Return (x, y) of the center of cell containing provided text 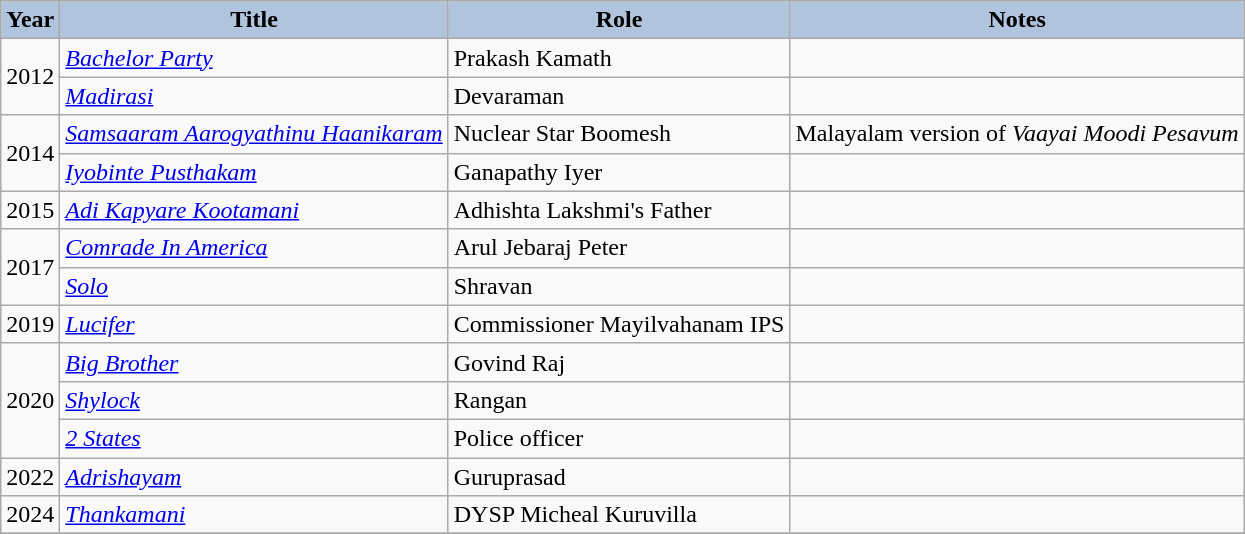
Ganapathy Iyer (619, 172)
Shylock (254, 400)
2014 (30, 153)
2019 (30, 324)
Lucifer (254, 324)
2022 (30, 477)
Notes (1017, 20)
DYSP Micheal Kuruvilla (619, 515)
2015 (30, 210)
Comrade In America (254, 248)
Adi Kapyare Kootamani (254, 210)
Guruprasad (619, 477)
Adrishayam (254, 477)
Commissioner Mayilvahanam IPS (619, 324)
Role (619, 20)
Samsaaram Aarogyathinu Haanikaram (254, 134)
Devaraman (619, 96)
Madirasi (254, 96)
Nuclear Star Boomesh (619, 134)
Solo (254, 286)
Arul Jebaraj Peter (619, 248)
Bachelor Party (254, 58)
Malayalam version of Vaayai Moodi Pesavum (1017, 134)
2012 (30, 77)
Title (254, 20)
Rangan (619, 400)
Thankamani (254, 515)
Big Brother (254, 362)
Adhishta Lakshmi's Father (619, 210)
2 States (254, 438)
2024 (30, 515)
Police officer (619, 438)
Shravan (619, 286)
2020 (30, 400)
2017 (30, 267)
Year (30, 20)
Iyobinte Pusthakam (254, 172)
Prakash Kamath (619, 58)
Govind Raj (619, 362)
